Find where the given text appears and provide that cell's center as [x, y] coordinate. 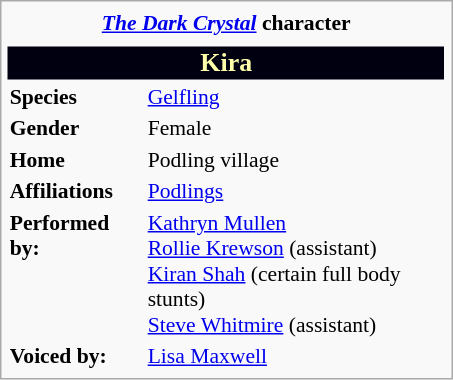
Podlings [295, 191]
Gender [76, 128]
Voiced by: [76, 356]
Kathryn MullenRollie Krewson (assistant)Kiran Shah (certain full body stunts)Steve Whitmire (assistant) [295, 273]
Home [76, 159]
Kira [226, 62]
Female [295, 128]
Gelfling [295, 96]
Affiliations [76, 191]
The Dark Crystal character [226, 23]
Performed by: [76, 273]
Podling village [295, 159]
Lisa Maxwell [295, 356]
Species [76, 96]
